Extract the (x, y) coordinate from the center of the cell holding the provided text.  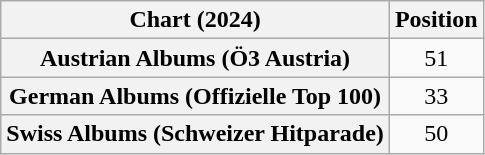
Swiss Albums (Schweizer Hitparade) (196, 134)
Chart (2024) (196, 20)
German Albums (Offizielle Top 100) (196, 96)
33 (436, 96)
50 (436, 134)
Austrian Albums (Ö3 Austria) (196, 58)
51 (436, 58)
Position (436, 20)
